For the text-containing cell, return its midpoint in [x, y] coordinate format. 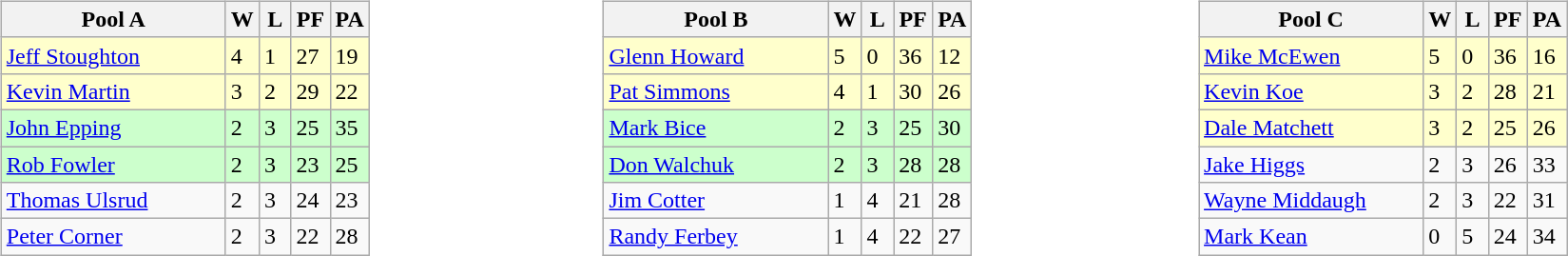
Mike McEwen [1311, 55]
Pool A [113, 19]
Jeff Stoughton [113, 55]
35 [350, 128]
Dale Matchett [1311, 128]
John Epping [113, 128]
Pool B [716, 19]
Pat Simmons [716, 91]
31 [1546, 201]
34 [1546, 237]
Mark Bice [716, 128]
Peter Corner [113, 237]
19 [350, 55]
Pool C [1311, 19]
Glenn Howard [716, 55]
Kevin Koe [1311, 91]
Jim Cotter [716, 201]
Thomas Ulsrud [113, 201]
Jake Higgs [1311, 165]
12 [953, 55]
Wayne Middaugh [1311, 201]
Rob Fowler [113, 165]
Mark Kean [1311, 237]
16 [1546, 55]
Kevin Martin [113, 91]
Don Walchuk [716, 165]
33 [1546, 165]
Randy Ferbey [716, 237]
29 [310, 91]
